Find where the given text appears and provide that cell's center as [X, Y] coordinate. 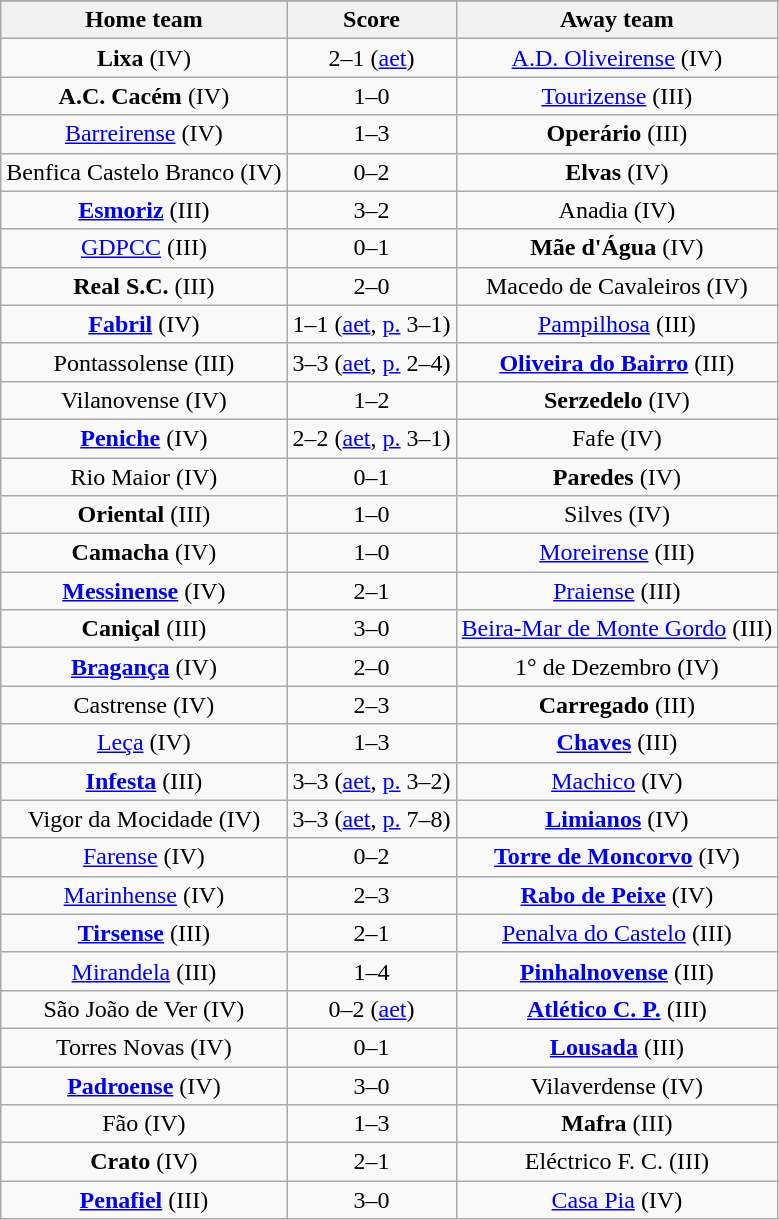
Torres Novas (IV) [144, 1047]
3–3 (aet, p. 3–2) [372, 781]
Silves (IV) [617, 515]
Away team [617, 20]
Score [372, 20]
Lousada (III) [617, 1047]
Praiense (III) [617, 591]
Mirandela (III) [144, 971]
0–2 (aet) [372, 1009]
Anadia (IV) [617, 210]
Moreirense (III) [617, 553]
Marinhense (IV) [144, 895]
GDPCC (III) [144, 248]
Camacha (IV) [144, 553]
2–1 (aet) [372, 58]
Mafra (III) [617, 1124]
Barreirense (IV) [144, 134]
Eléctrico F. C. (III) [617, 1162]
Rio Maior (IV) [144, 477]
Operário (III) [617, 134]
Beira-Mar de Monte Gordo (III) [617, 629]
3–3 (aet, p. 2–4) [372, 362]
Home team [144, 20]
Penafiel (III) [144, 1200]
Fão (IV) [144, 1124]
Atlético C. P. (III) [617, 1009]
Chaves (III) [617, 743]
1–1 (aet, p. 3–1) [372, 324]
Caniçal (III) [144, 629]
Penalva do Castelo (III) [617, 933]
Fafe (IV) [617, 438]
Padroense (IV) [144, 1085]
1° de Dezembro (IV) [617, 667]
Vilanovense (IV) [144, 400]
Lixa (IV) [144, 58]
Pinhalnovense (III) [617, 971]
Casa Pia (IV) [617, 1200]
Crato (IV) [144, 1162]
Limianos (IV) [617, 819]
Benfica Castelo Branco (IV) [144, 172]
São João de Ver (IV) [144, 1009]
Vilaverdense (IV) [617, 1085]
Oriental (III) [144, 515]
Esmoriz (III) [144, 210]
Peniche (IV) [144, 438]
A.C. Cacém (IV) [144, 96]
Castrense (IV) [144, 705]
Tirsense (III) [144, 933]
2–2 (aet, p. 3–1) [372, 438]
Carregado (III) [617, 705]
Infesta (III) [144, 781]
Serzedelo (IV) [617, 400]
Paredes (IV) [617, 477]
Mãe d'Água (IV) [617, 248]
1–2 [372, 400]
Pontassolense (III) [144, 362]
3–2 [372, 210]
3–3 (aet, p. 7–8) [372, 819]
Vigor da Mocidade (IV) [144, 819]
Messinense (IV) [144, 591]
Torre de Moncorvo (IV) [617, 857]
1–4 [372, 971]
A.D. Oliveirense (IV) [617, 58]
Oliveira do Bairro (III) [617, 362]
Tourizense (III) [617, 96]
Rabo de Peixe (IV) [617, 895]
Machico (IV) [617, 781]
Fabril (IV) [144, 324]
Bragança (IV) [144, 667]
Real S.C. (III) [144, 286]
Farense (IV) [144, 857]
Pampilhosa (III) [617, 324]
Leça (IV) [144, 743]
Elvas (IV) [617, 172]
Macedo de Cavaleiros (IV) [617, 286]
